Find where the given text appears and provide that cell's center as (x, y) coordinate. 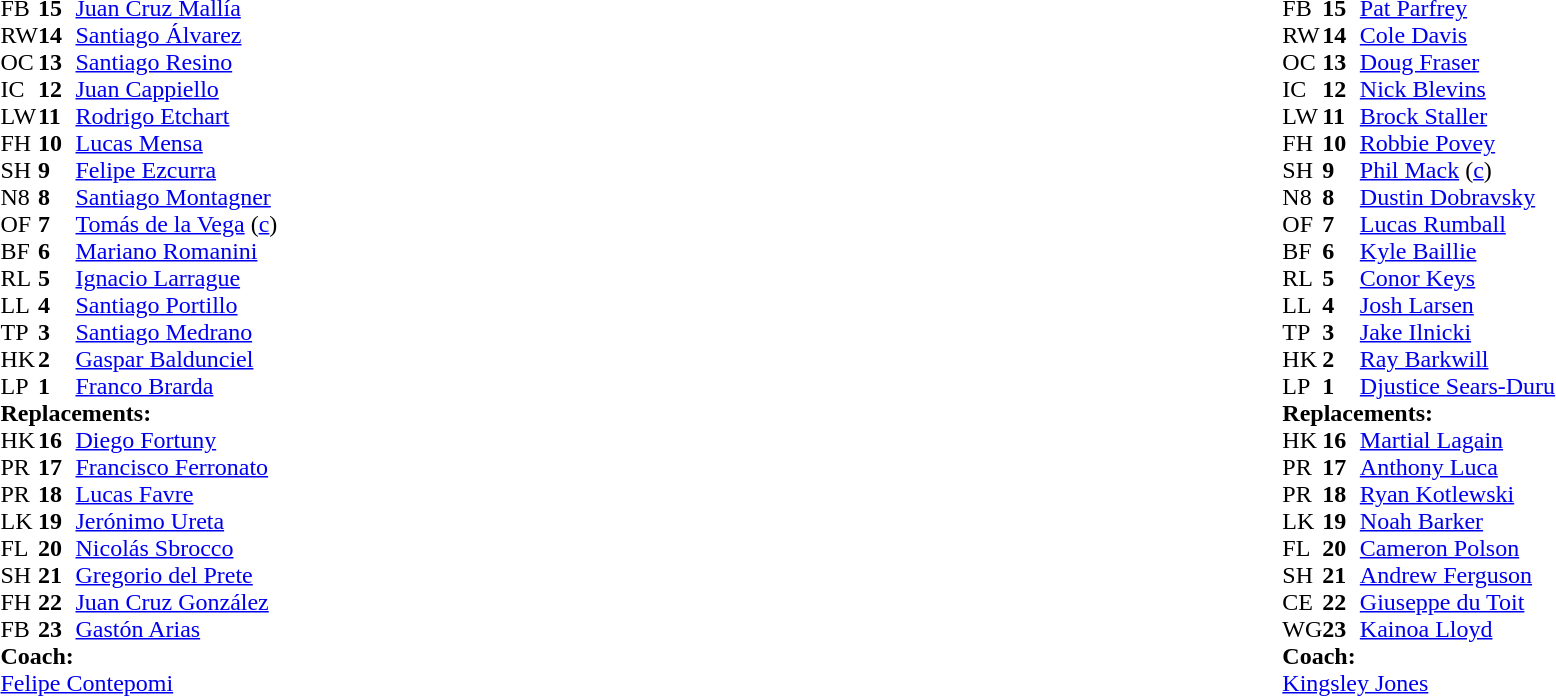
Lucas Rumball (1458, 224)
Kainoa Lloyd (1458, 630)
Ryan Kotlewski (1458, 494)
Tomás de la Vega (c) (177, 224)
Ignacio Larrague (177, 278)
Kyle Baillie (1458, 252)
Santiago Resino (177, 62)
Juan Cappiello (177, 90)
Nick Blevins (1458, 90)
Dustin Dobravsky (1458, 198)
Cameron Polson (1458, 548)
Franco Brarda (177, 386)
Juan Cruz González (177, 602)
Santiago Montagner (177, 198)
Rodrigo Etchart (177, 116)
Nicolás Sbrocco (177, 548)
Josh Larsen (1458, 306)
Mariano Romanini (177, 252)
Ray Barkwill (1458, 360)
Andrew Ferguson (1458, 576)
Noah Barker (1458, 522)
Jerónimo Ureta (177, 522)
WG (1302, 630)
Francisco Ferronato (177, 468)
Giuseppe du Toit (1458, 602)
CE (1302, 602)
Conor Keys (1458, 278)
Santiago Portillo (177, 306)
Diego Fortuny (177, 440)
Gaspar Baldunciel (177, 360)
Lucas Favre (177, 494)
Santiago Medrano (177, 332)
Cole Davis (1458, 36)
Martial Lagain (1458, 440)
Doug Fraser (1458, 62)
Jake Ilnicki (1458, 332)
Felipe Ezcurra (177, 170)
Santiago Álvarez (177, 36)
Phil Mack (c) (1458, 170)
Anthony Luca (1458, 468)
Brock Staller (1458, 116)
Robbie Povey (1458, 144)
Lucas Mensa (177, 144)
Djustice Sears-Duru (1458, 386)
Gregorio del Prete (177, 576)
Gastón Arias (177, 630)
FB (19, 630)
